For the text-containing cell, return its midpoint in [x, y] coordinate format. 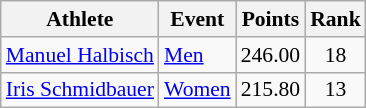
Manuel Halbisch [80, 55]
Athlete [80, 19]
Event [198, 19]
Points [270, 19]
Rank [336, 19]
Men [198, 55]
215.80 [270, 90]
13 [336, 90]
Women [198, 90]
246.00 [270, 55]
Iris Schmidbauer [80, 90]
18 [336, 55]
